Provide the (X, Y) coordinate of the cell's center where the given text is located.  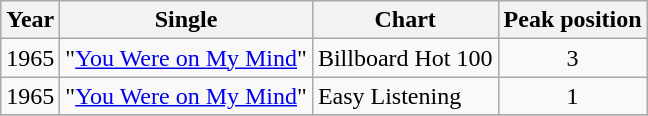
Chart (405, 20)
Single (186, 20)
Year (30, 20)
3 (572, 58)
Billboard Hot 100 (405, 58)
1 (572, 96)
Peak position (572, 20)
Easy Listening (405, 96)
